Locate the cell with the specified text and output its [X, Y] center coordinate. 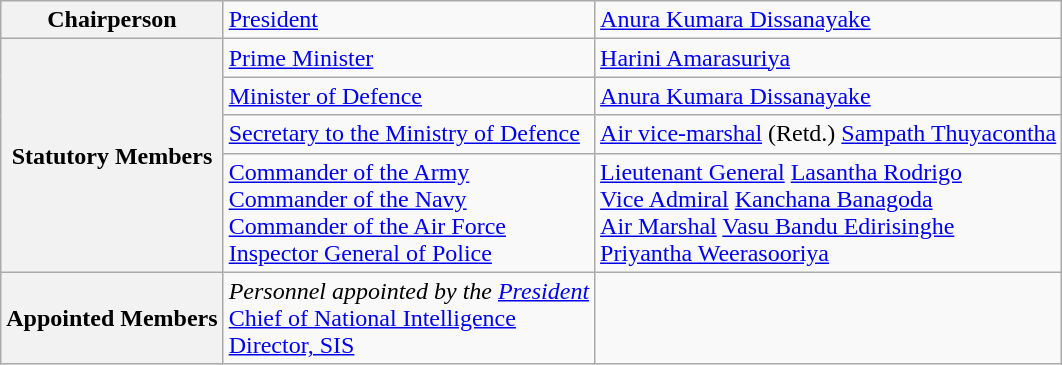
Chairperson [112, 20]
President [408, 20]
Lieutenant General Lasantha RodrigoVice Admiral Kanchana BanagodaAir Marshal Vasu Bandu EdirisinghePriyantha Weerasooriya [828, 212]
Secretary to the Ministry of Defence [408, 134]
Appointed Members [112, 318]
Minister of Defence [408, 96]
Harini Amarasuriya [828, 58]
Personnel appointed by the PresidentChief of National IntelligenceDirector, SIS [408, 318]
Statutory Members [112, 156]
Commander of the ArmyCommander of the NavyCommander of the Air ForceInspector General of Police [408, 212]
Air vice-marshal (Retd.) Sampath Thuyacontha [828, 134]
Prime Minister [408, 58]
